Find where the given text appears and provide that cell's center as (X, Y) coordinate. 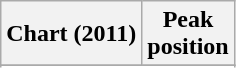
Peakposition (188, 34)
Chart (2011) (72, 34)
